Identify which cell holds the provided text, then report its [x, y] central coordinate. 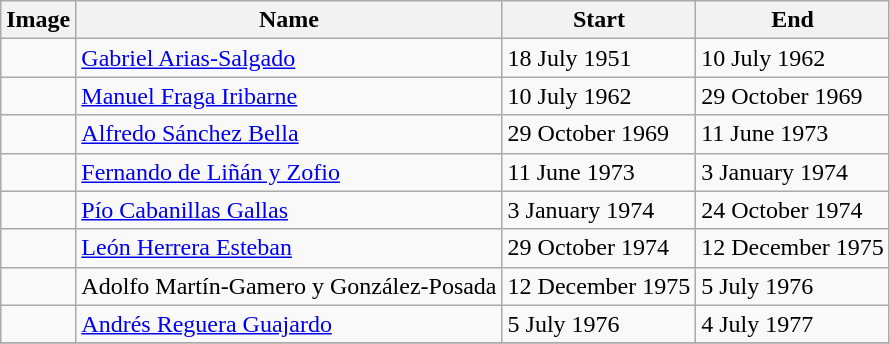
Manuel Fraga Iribarne [289, 96]
29 October 1974 [599, 248]
18 July 1951 [599, 58]
Image [38, 20]
Adolfo Martín-Gamero y González-Posada [289, 286]
Start [599, 20]
4 July 1977 [793, 324]
Pío Cabanillas Gallas [289, 210]
Gabriel Arias-Salgado [289, 58]
Alfredo Sánchez Bella [289, 134]
León Herrera Esteban [289, 248]
24 October 1974 [793, 210]
Fernando de Liñán y Zofio [289, 172]
Andrés Reguera Guajardo [289, 324]
End [793, 20]
Name [289, 20]
